From the cell containing the given text, extract its center point as (x, y) coordinate. 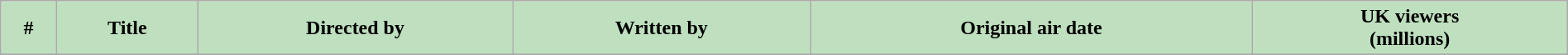
Written by (662, 28)
Original air date (1031, 28)
# (28, 28)
UK viewers(millions) (1409, 28)
Directed by (356, 28)
Title (127, 28)
